Search for the cell housing the specified text and yield its [x, y] center coordinate. 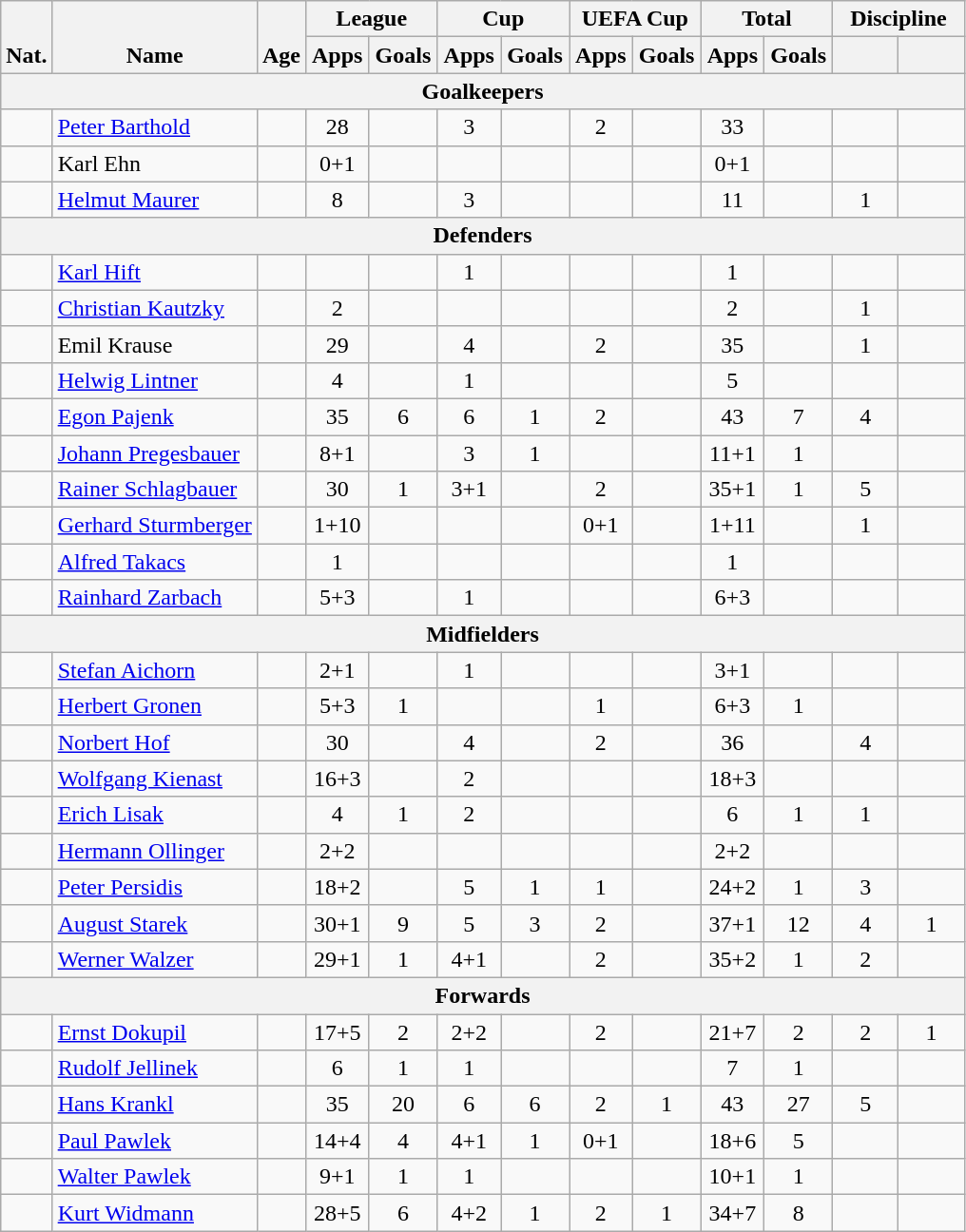
10+1 [732, 1177]
36 [732, 742]
29 [337, 344]
Hermann Ollinger [154, 851]
Stefan Aichorn [154, 670]
Alfred Takacs [154, 562]
Name [154, 37]
Werner Walzer [154, 959]
35+2 [732, 959]
Nat. [27, 37]
11 [732, 200]
Age [281, 37]
27 [799, 1105]
18+3 [732, 779]
UEFA Cup [635, 19]
Karl Ehn [154, 164]
Cup [504, 19]
9+1 [337, 1177]
Peter Barthold [154, 127]
Total [766, 19]
24+2 [732, 887]
Erich Lisak [154, 815]
28 [337, 127]
1+11 [732, 526]
Kurt Widmann [154, 1213]
20 [403, 1105]
11+1 [732, 453]
Emil Krause [154, 344]
Peter Persidis [154, 887]
August Starek [154, 923]
9 [403, 923]
18+2 [337, 887]
Rainhard Zarbach [154, 598]
16+3 [337, 779]
Forwards [483, 995]
Paul Pawlek [154, 1141]
Walter Pawlek [154, 1177]
17+5 [337, 1031]
Ernst Dokupil [154, 1031]
1+10 [337, 526]
Gerhard Sturmberger [154, 526]
Karl Hift [154, 272]
21+7 [732, 1031]
Midfielders [483, 634]
Christian Kautzky [154, 308]
14+4 [337, 1141]
Helmut Maurer [154, 200]
Norbert Hof [154, 742]
29+1 [337, 959]
28+5 [337, 1213]
12 [799, 923]
4+2 [470, 1213]
37+1 [732, 923]
League [371, 19]
Wolfgang Kienast [154, 779]
Defenders [483, 236]
2+1 [337, 670]
34+7 [732, 1213]
8+1 [337, 453]
18+6 [732, 1141]
Helwig Lintner [154, 380]
33 [732, 127]
Discipline [899, 19]
30+1 [337, 923]
Egon Pajenk [154, 416]
35+1 [732, 490]
Rainer Schlagbauer [154, 490]
Hans Krankl [154, 1105]
Johann Pregesbauer [154, 453]
Rudolf Jellinek [154, 1068]
Goalkeepers [483, 91]
Herbert Gronen [154, 706]
